For the text-containing cell, return its midpoint in (x, y) coordinate format. 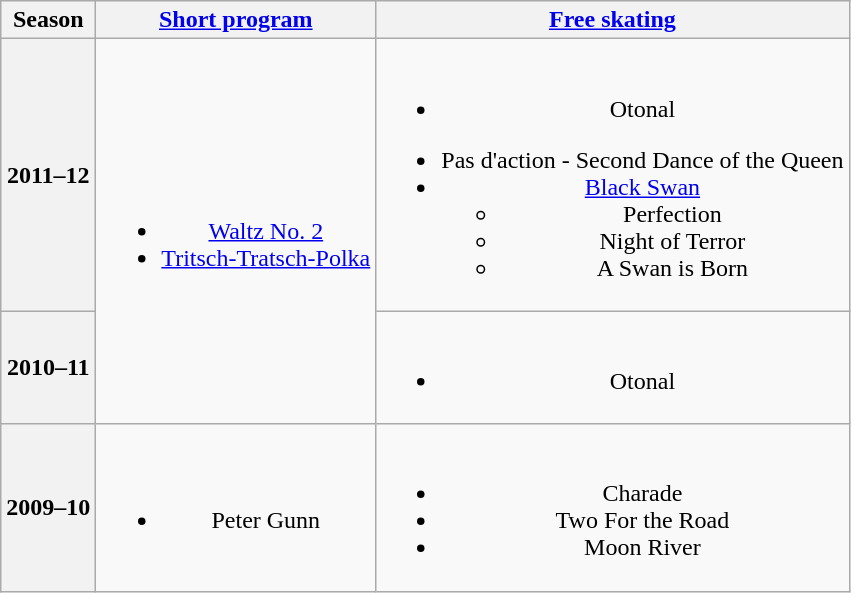
Charade Two For the Road Moon River (612, 508)
Otonal (612, 368)
Short program (236, 20)
Otonal Pas d'action - Second Dance of the Queen Black Swan PerfectionNight of TerrorA Swan is Born (612, 175)
2011–12 (48, 175)
2009–10 (48, 508)
Free skating (612, 20)
Peter Gunn (236, 508)
Season (48, 20)
Waltz No. 2 Tritsch-Tratsch-Polka (236, 232)
2010–11 (48, 368)
